For the text-containing cell, return its midpoint in (X, Y) coordinate format. 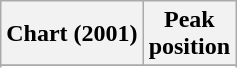
Chart (2001) (72, 34)
Peak position (189, 34)
